Find where the given text appears and provide that cell's center as [x, y] coordinate. 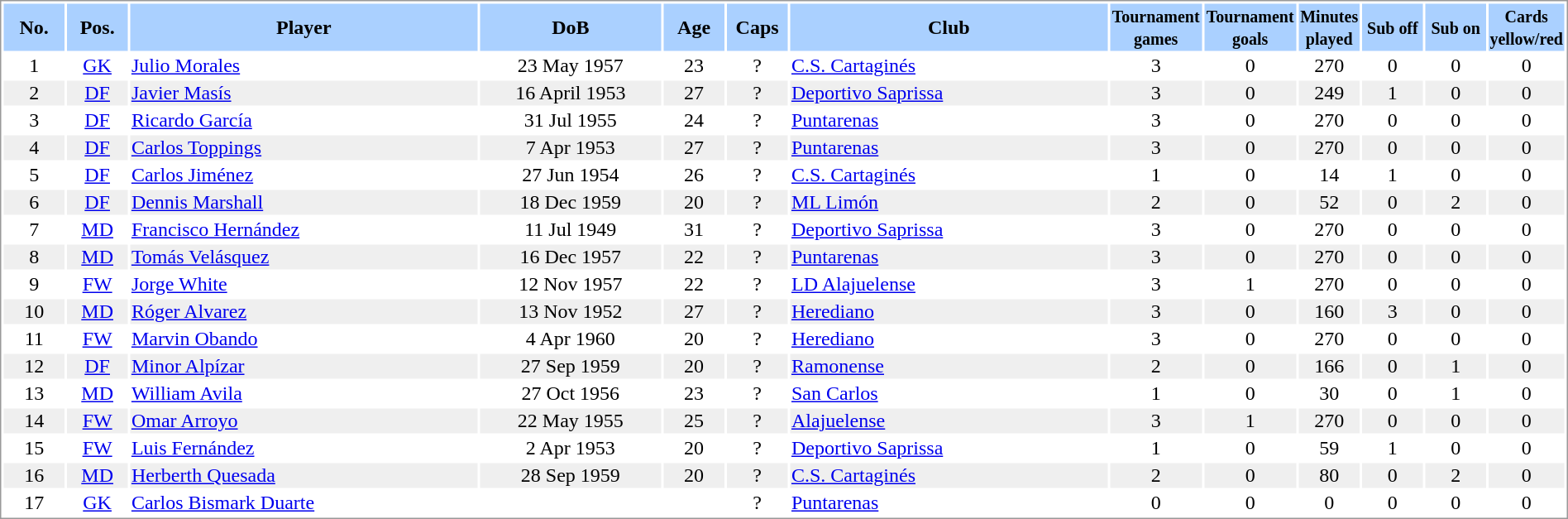
10 [33, 312]
5 [33, 175]
166 [1329, 367]
7 Apr 1953 [571, 148]
Francisco Hernández [304, 229]
San Carlos [949, 393]
8 [33, 257]
Tomás Velásquez [304, 257]
No. [33, 26]
Herberth Quesada [304, 476]
28 Sep 1959 [571, 476]
15 [33, 448]
16 [33, 476]
2 Apr 1953 [571, 448]
18 Dec 1959 [571, 203]
4 Apr 1960 [571, 339]
Carlos Jiménez [304, 175]
22 May 1955 [571, 421]
31 [693, 229]
Tournamentgoals [1250, 26]
Ricardo García [304, 120]
80 [1329, 476]
William Avila [304, 393]
249 [1329, 94]
Minutesplayed [1329, 26]
Minor Alpízar [304, 367]
Javier Masís [304, 94]
LD Alajuelense [949, 284]
Age [693, 26]
Alajuelense [949, 421]
16 Dec 1957 [571, 257]
Player [304, 26]
13 [33, 393]
27 Sep 1959 [571, 367]
Marvin Obando [304, 339]
25 [693, 421]
31 Jul 1955 [571, 120]
Cardsyellow/red [1527, 26]
Carlos Toppings [304, 148]
9 [33, 284]
27 Oct 1956 [571, 393]
Pos. [98, 26]
Caps [758, 26]
ML Limón [949, 203]
Omar Arroyo [304, 421]
Dennis Marshall [304, 203]
Ramonense [949, 367]
12 [33, 367]
24 [693, 120]
6 [33, 203]
52 [1329, 203]
DoB [571, 26]
11 [33, 339]
160 [1329, 312]
Julio Morales [304, 65]
Sub on [1456, 26]
27 Jun 1954 [571, 175]
16 April 1953 [571, 94]
59 [1329, 448]
7 [33, 229]
13 Nov 1952 [571, 312]
Luis Fernández [304, 448]
Tournamentgames [1156, 26]
12 Nov 1957 [571, 284]
Club [949, 26]
30 [1329, 393]
Róger Alvarez [304, 312]
Carlos Bismark Duarte [304, 502]
23 May 1957 [571, 65]
4 [33, 148]
Jorge White [304, 284]
17 [33, 502]
11 Jul 1949 [571, 229]
26 [693, 175]
Sub off [1393, 26]
